Search for the cell housing the specified text and yield its (X, Y) center coordinate. 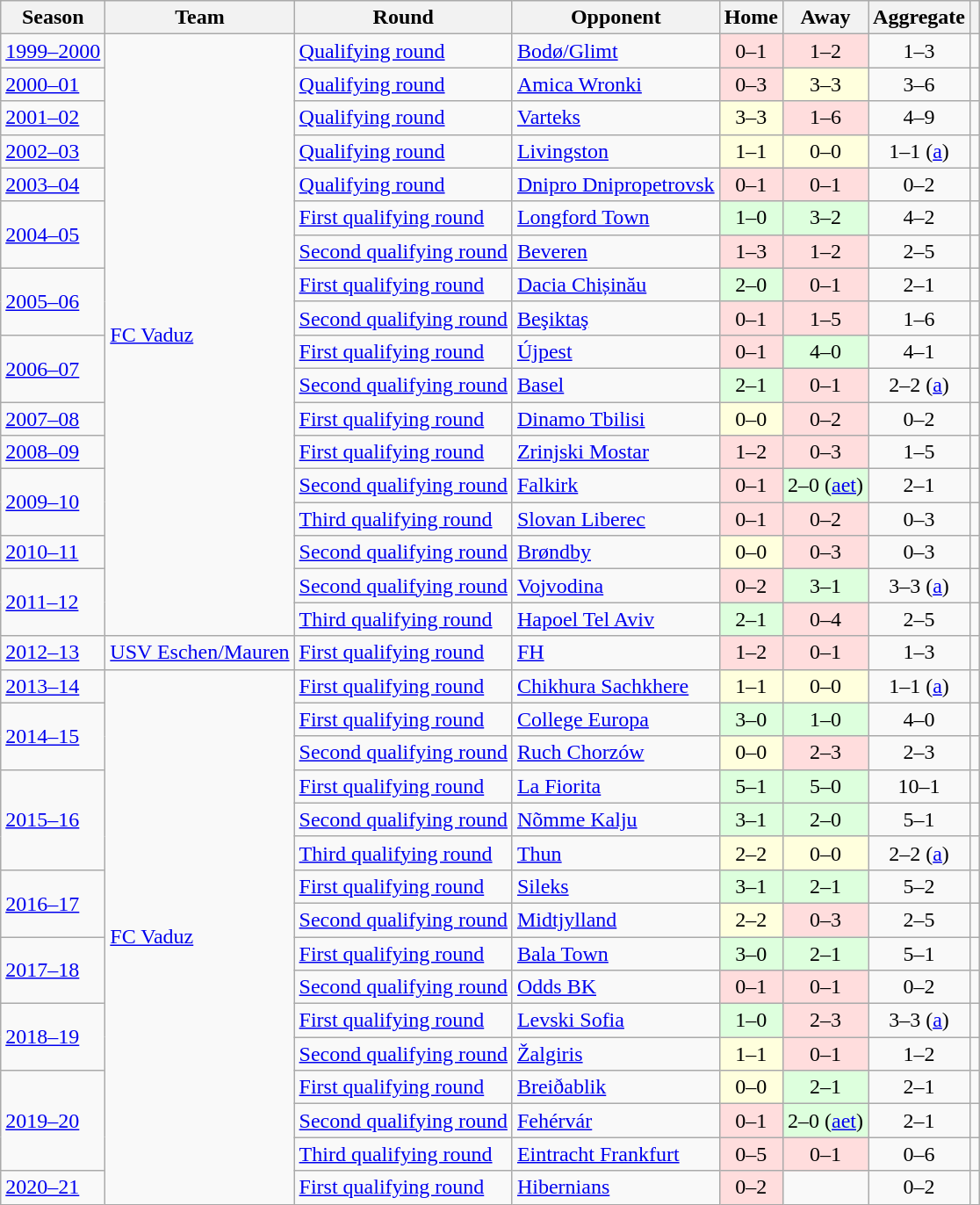
10–1 (919, 786)
5–2 (919, 886)
2004–05 (53, 235)
Aggregate (919, 18)
Zrinjski Mostar (616, 452)
Thun (616, 853)
Livingston (616, 151)
Žalgiris (616, 1054)
FH (616, 653)
2000–01 (53, 84)
Sileks (616, 886)
USV Eschen/Mauren (200, 653)
Amica Wronki (616, 84)
2018–19 (53, 1037)
Round (403, 18)
2016–17 (53, 903)
Longford Town (616, 218)
Midtjylland (616, 920)
La Fiorita (616, 786)
3–6 (919, 84)
2001–02 (53, 118)
0–5 (751, 1154)
2003–04 (53, 184)
Eintracht Frankfurt (616, 1154)
2019–20 (53, 1121)
Beveren (616, 251)
Brøndby (616, 552)
Varteks (616, 118)
0–4 (825, 619)
4–2 (919, 218)
1999–2000 (53, 51)
Away (825, 18)
2012–13 (53, 653)
Breiðablik (616, 1087)
Season (53, 18)
Dacia Chișinău (616, 285)
2013–14 (53, 686)
2015–16 (53, 819)
Bodø/Glimt (616, 51)
2006–07 (53, 368)
Home (751, 18)
Nõmme Kalju (616, 819)
Dnipro Dnipropetrovsk (616, 184)
Ruch Chorzów (616, 753)
College Europa (616, 719)
2002–03 (53, 151)
Team (200, 18)
3–2 (825, 218)
Dinamo Tbilisi (616, 419)
Újpest (616, 351)
Levski Sofia (616, 1021)
Opponent (616, 18)
2017–18 (53, 970)
2010–11 (53, 552)
Odds BK (616, 987)
Beşiktaş (616, 318)
2005–06 (53, 301)
Slovan Liberec (616, 519)
Bala Town (616, 953)
5–0 (825, 786)
4–1 (919, 351)
2014–15 (53, 736)
0–6 (919, 1154)
Vojvodina (616, 586)
2007–08 (53, 419)
Basel (616, 385)
Falkirk (616, 486)
2009–10 (53, 502)
Hapoel Tel Aviv (616, 619)
4–9 (919, 118)
Hibernians (616, 1187)
Chikhura Sachkhere (616, 686)
2011–12 (53, 602)
2008–09 (53, 452)
2020–21 (53, 1187)
Fehérvár (616, 1121)
